Output the (X, Y) coordinate of the center of the cell containing the given text.  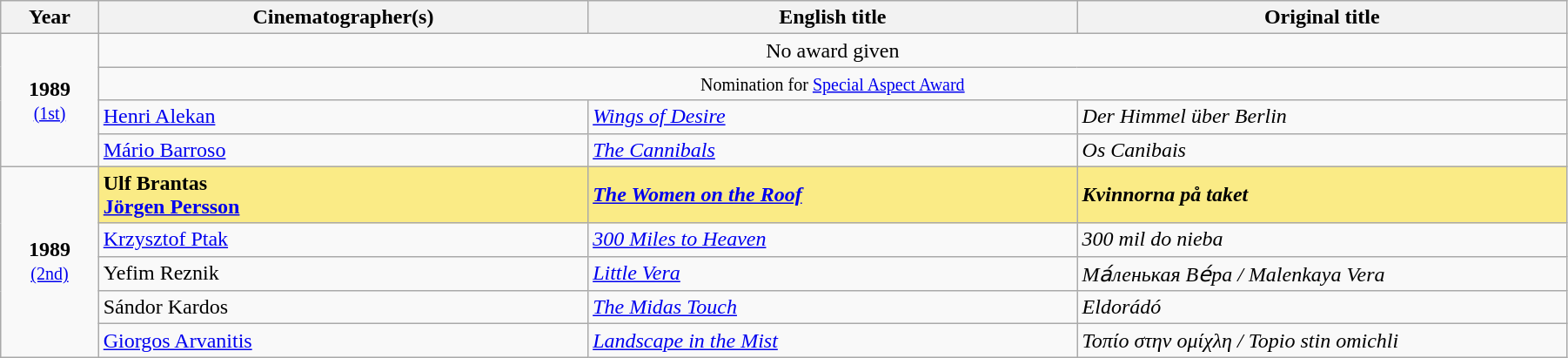
English title (833, 17)
No award given (832, 51)
Sándor Kardos (343, 307)
Os Canibais (1322, 150)
Cinematographer(s) (343, 17)
The Women on the Roof (833, 195)
The Midas Touch (833, 307)
Krzysztof Ptak (343, 240)
Henri Alekan (343, 117)
The Cannibals (833, 150)
300 mil do nieba (1322, 240)
Year (50, 17)
Landscape in the Mist (833, 341)
Giorgos Arvanitis (343, 341)
Ма́ленькая Ве́ра / Malenkaya Vera (1322, 274)
Original title (1322, 17)
Der Himmel über Berlin (1322, 117)
Ulf Brantas Jörgen Persson (343, 195)
Yefim Reznik (343, 274)
Τοπίο στην ομίχλη / Topio stin omichli (1322, 341)
Kvinnorna på taket (1322, 195)
300 Miles to Heaven (833, 240)
Mário Barroso (343, 150)
1989(2nd) (50, 261)
Eldorádó (1322, 307)
Nomination for Special Aspect Award (832, 84)
Wings of Desire (833, 117)
1989(1st) (50, 100)
Little Vera (833, 274)
